Find where the given text appears and provide that cell's center as (X, Y) coordinate. 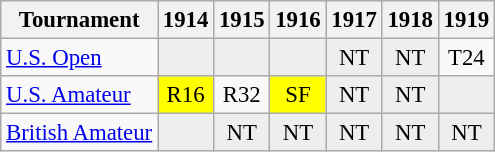
1916 (298, 20)
1917 (354, 20)
U.S. Open (80, 58)
Tournament (80, 20)
1919 (466, 20)
1918 (410, 20)
R16 (186, 95)
SF (298, 95)
1915 (242, 20)
1914 (186, 20)
R32 (242, 95)
U.S. Amateur (80, 95)
T24 (466, 58)
British Amateur (80, 133)
